Output the [x, y] coordinate of the center of the cell containing the given text.  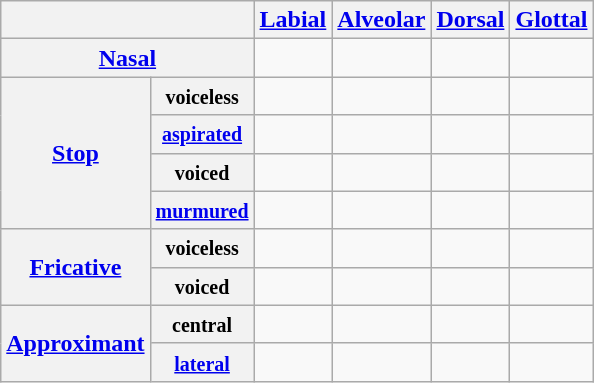
Glottal [552, 20]
Stop [76, 153]
Fricative [76, 267]
Alveolar [382, 20]
Approximant [76, 343]
aspirated [202, 134]
central [202, 324]
lateral [202, 362]
murmured [202, 210]
Dorsal [470, 20]
Nasal [128, 58]
Labial [293, 20]
